Locate the cell with the specified text and output its (X, Y) center coordinate. 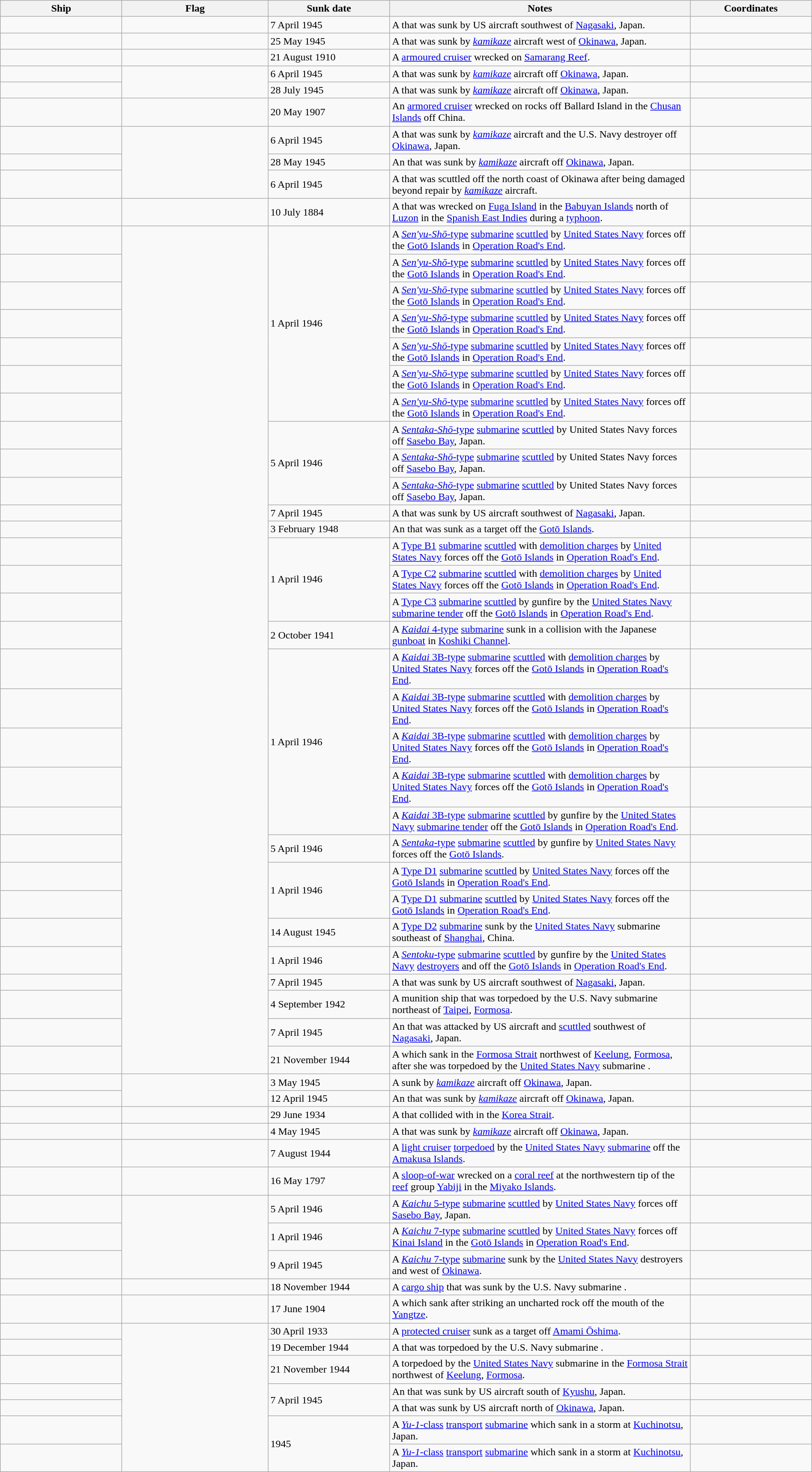
3 May 1945 (329, 1082)
A sunk by kamikaze aircraft off Okinawa, Japan. (540, 1082)
Ship (61, 9)
A that was torpedoed by the U.S. Navy submarine . (540, 1347)
A torpedoed by the United States Navy submarine in the Formosa Strait northwest of Keelung, Formosa. (540, 1370)
A light cruiser torpedoed by the United States Navy submarine off the Amakusa Islands. (540, 1154)
A Type C2 submarine scuttled with demolition charges by United States Navy forces off the Gotō Islands in Operation Road's End. (540, 579)
17 June 1904 (329, 1309)
A Type C3 submarine scuttled by gunfire by the United States Navy submarine tender off the Gotō Islands in Operation Road's End. (540, 607)
A Type B1 submarine scuttled with demolition charges by United States Navy forces off the Gotō Islands in Operation Road's End. (540, 551)
A Kaidai 4-type submarine sunk in a collision with the Japanese gunboat in Koshiki Channel. (540, 635)
4 September 1942 (329, 1004)
A which sank in the Formosa Strait northwest of Keelung, Formosa, after she was torpedoed by the United States Navy submarine . (540, 1060)
A armoured cruiser wrecked on Samarang Reef. (540, 57)
Flag (195, 9)
14 August 1945 (329, 932)
A Kaichu 5-type submarine scuttled by United States Navy forces off Sasebo Bay, Japan. (540, 1209)
A which sank after striking an uncharted rock off the mouth of the Yangtze. (540, 1309)
25 May 1945 (329, 41)
A that was sunk by US aircraft north of Okinawa, Japan. (540, 1408)
A cargo ship that was sunk by the U.S. Navy submarine . (540, 1287)
A Kaidai 3B-type submarine scuttled by gunfire by the United States Navy submarine tender off the Gotō Islands in Operation Road's End. (540, 821)
A that was scuttled off the north coast of Okinawa after being damaged beyond repair by kamikaze aircraft. (540, 184)
Coordinates (751, 9)
A that was wrecked on Fuga Island in the Babuyan Islands north of Luzon in the Spanish East Indies during a typhoon. (540, 212)
30 April 1933 (329, 1331)
10 July 1884 (329, 212)
A Kaichu 7-type submarine sunk by the United States Navy destroyers and west of Okinawa. (540, 1265)
19 December 1944 (329, 1347)
7 August 1944 (329, 1154)
A Kaichu 7-type submarine scuttled by United States Navy forces off Kinai Island in the Gotō Islands in Operation Road's End. (540, 1237)
A Type D2 submarine sunk by the United States Navy submarine southeast of Shanghai, China. (540, 932)
20 May 1907 (329, 112)
16 May 1797 (329, 1181)
A protected cruiser sunk as a target off Amami Ōshima. (540, 1331)
28 May 1945 (329, 162)
9 April 1945 (329, 1265)
An that was sunk as a target off the Gotō Islands. (540, 529)
2 October 1941 (329, 635)
A munition ship that was torpedoed by the U.S. Navy submarine northeast of Taipei, Formosa. (540, 1004)
Sunk date (329, 9)
12 April 1945 (329, 1098)
18 November 1944 (329, 1287)
An that was sunk by US aircraft south of Kyushu, Japan. (540, 1391)
A that was sunk by kamikaze aircraft west of Okinawa, Japan. (540, 41)
A that was sunk by kamikaze aircraft and the U.S. Navy destroyer off Okinawa, Japan. (540, 140)
21 August 1910 (329, 57)
29 June 1934 (329, 1115)
Notes (540, 9)
1945 (329, 1444)
A that collided with in the Korea Strait. (540, 1115)
4 May 1945 (329, 1131)
A Sentaka-type submarine scuttled by gunfire by United States Navy forces off the Gotō Islands. (540, 848)
An that was attacked by US aircraft and scuttled southwest of Nagasaki, Japan. (540, 1032)
3 February 1948 (329, 529)
An armored cruiser wrecked on rocks off Ballard Island in the Chusan Islands off China. (540, 112)
A Sentoku-type submarine scuttled by gunfire by the United States Navy destroyers and off the Gotō Islands in Operation Road's End. (540, 960)
28 July 1945 (329, 90)
A sloop-of-war wrecked on a coral reef at the northwestern tip of the reef group Yabiji in the Miyako Islands. (540, 1181)
